Locate the cell with the specified text and output its [X, Y] center coordinate. 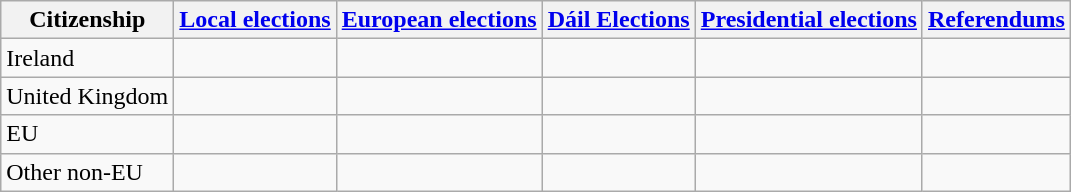
European elections [439, 20]
Local elections [255, 20]
Ireland [88, 58]
EU [88, 134]
Citizenship [88, 20]
Dáil Elections [618, 20]
Presidential elections [808, 20]
Referendums [996, 20]
United Kingdom [88, 96]
Other non-EU [88, 172]
